Find where the given text appears and provide that cell's center as [X, Y] coordinate. 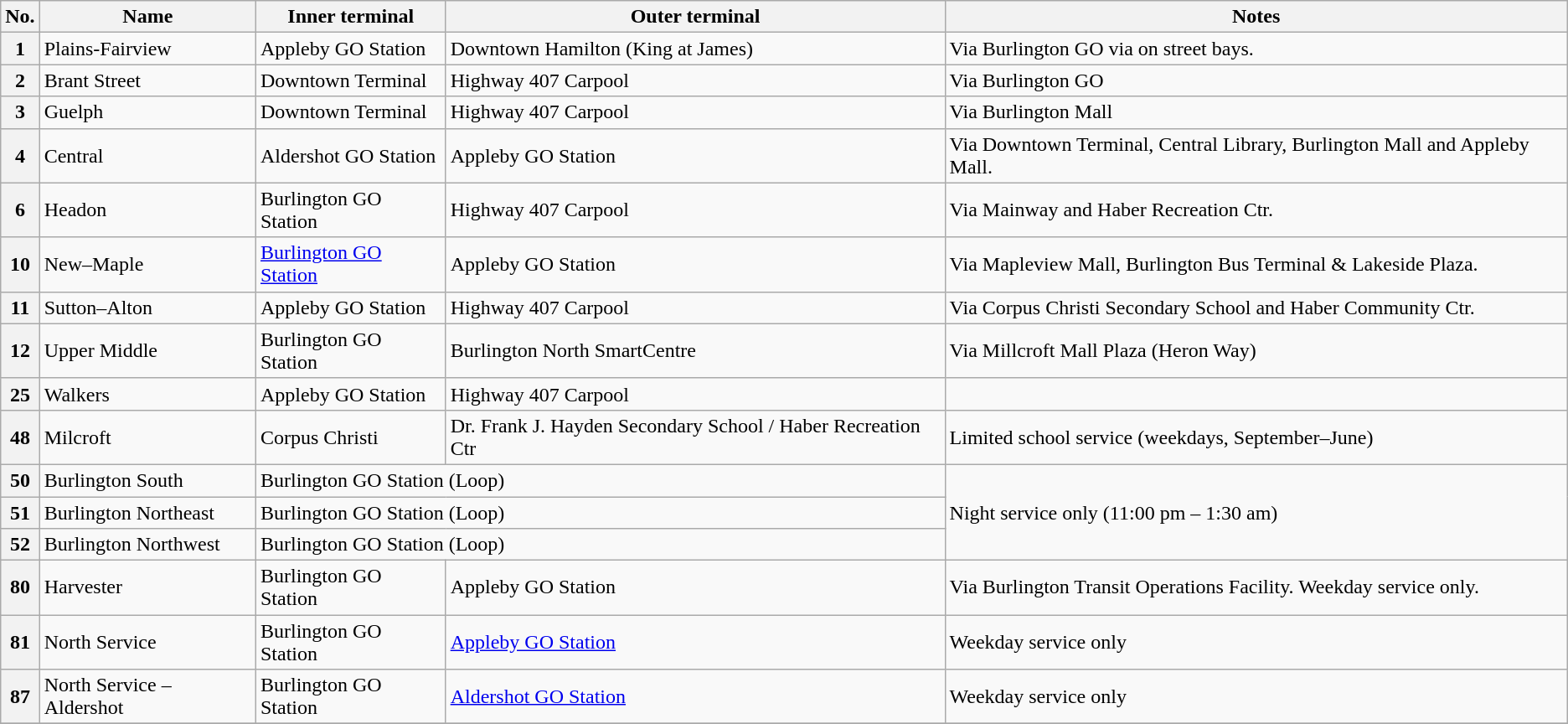
Via Millcroft Mall Plaza (Heron Way) [1256, 350]
North Service [147, 642]
Plains-Fairview [147, 49]
Burlington Northwest [147, 545]
Walkers [147, 394]
Via Corpus Christi Secondary School and Haber Community Ctr. [1256, 308]
No. [20, 17]
48 [20, 437]
Notes [1256, 17]
80 [20, 588]
51 [20, 512]
Sutton–Alton [147, 308]
Burlington Northeast [147, 512]
Via Burlington GO [1256, 80]
Corpus Christi [350, 437]
Milcroft [147, 437]
Burlington South [147, 480]
12 [20, 350]
Burlington North SmartCentre [695, 350]
10 [20, 265]
Dr. Frank J. Hayden Secondary School / Haber Recreation Ctr [695, 437]
New–Maple [147, 265]
Via Mapleview Mall, Burlington Bus Terminal & Lakeside Plaza. [1256, 265]
1 [20, 49]
Harvester [147, 588]
81 [20, 642]
Name [147, 17]
Brant Street [147, 80]
Limited school service (weekdays, September–June) [1256, 437]
Via Mainway and Haber Recreation Ctr. [1256, 209]
6 [20, 209]
Outer terminal [695, 17]
52 [20, 545]
50 [20, 480]
North Service – Aldershot [147, 697]
Via Burlington GO via on street bays. [1256, 49]
Via Burlington Transit Operations Facility. Weekday service only. [1256, 588]
25 [20, 394]
Headon [147, 209]
3 [20, 112]
11 [20, 308]
Via Burlington Mall [1256, 112]
Guelph [147, 112]
4 [20, 156]
87 [20, 697]
2 [20, 80]
Inner terminal [350, 17]
Central [147, 156]
Downtown Hamilton (King at James) [695, 49]
Upper Middle [147, 350]
Via Downtown Terminal, Central Library, Burlington Mall and Appleby Mall. [1256, 156]
Night service only (11:00 pm – 1:30 am) [1256, 512]
